Return [X, Y] of the center of cell containing provided text 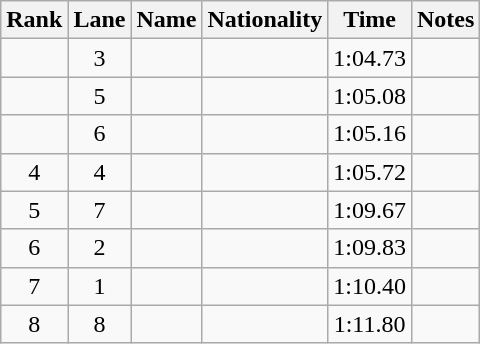
1:11.80 [370, 324]
3 [100, 58]
Nationality [265, 20]
1:10.40 [370, 286]
1:09.83 [370, 248]
Notes [445, 20]
Name [166, 20]
Time [370, 20]
1:05.16 [370, 134]
1:09.67 [370, 210]
Lane [100, 20]
Rank [34, 20]
1:05.72 [370, 172]
1:04.73 [370, 58]
1:05.08 [370, 96]
2 [100, 248]
1 [100, 286]
